Extract the (x, y) coordinate from the center of the cell holding the provided text.  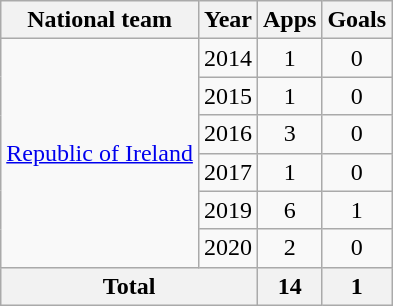
Total (130, 286)
Goals (357, 20)
2 (289, 248)
14 (289, 286)
2017 (228, 172)
National team (100, 20)
2020 (228, 248)
2014 (228, 58)
6 (289, 210)
Republic of Ireland (100, 153)
Year (228, 20)
2015 (228, 96)
2016 (228, 134)
Apps (289, 20)
3 (289, 134)
2019 (228, 210)
